Locate the cell with the specified text and output its (X, Y) center coordinate. 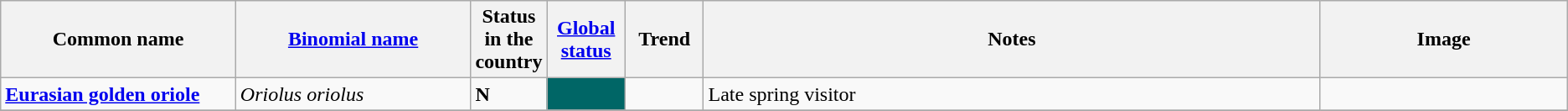
Status in the country (509, 40)
Late spring visitor (1012, 94)
Common name (119, 40)
Image (1444, 40)
Binomial name (353, 40)
N (509, 94)
Global status (586, 40)
Eurasian golden oriole (119, 94)
Notes (1012, 40)
Trend (664, 40)
Oriolus oriolus (353, 94)
